Pinpoint the cell where the given text exists, returning its [x, y] midpoint coordinate. 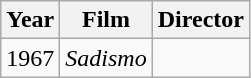
Director [200, 20]
Film [106, 20]
1967 [30, 58]
Year [30, 20]
Sadismo [106, 58]
